Identify which cell holds the provided text, then report its [X, Y] central coordinate. 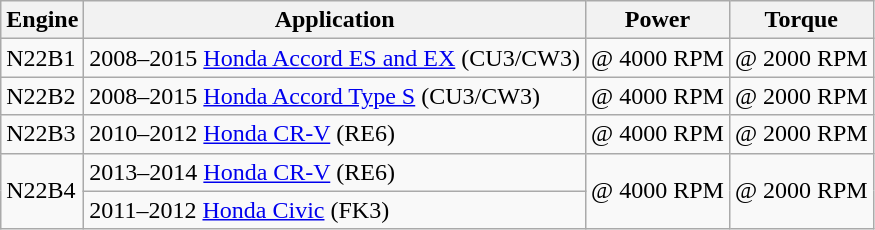
2010–2012 Honda CR-V (RE6) [335, 134]
Torque [801, 20]
N22B3 [42, 134]
2011–2012 Honda Civic (FK3) [335, 210]
N22B4 [42, 191]
N22B1 [42, 58]
2013–2014 Honda CR-V (RE6) [335, 172]
N22B2 [42, 96]
Engine [42, 20]
2008–2015 Honda Accord ES and EX (CU3/CW3) [335, 58]
2008–2015 Honda Accord Type S (CU3/CW3) [335, 96]
Application [335, 20]
Power [658, 20]
